Identify which cell holds the provided text, then report its [x, y] central coordinate. 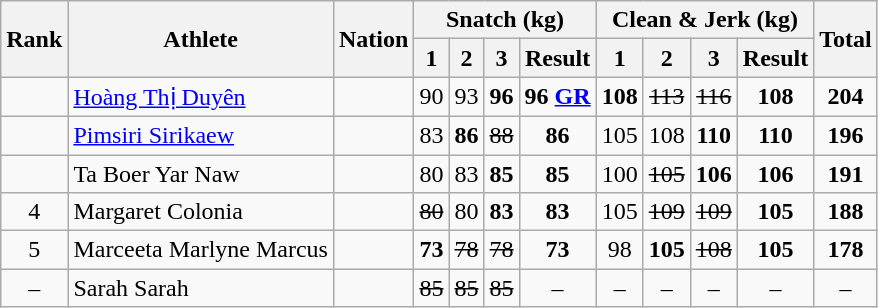
Rank [34, 39]
96 GR [558, 97]
113 [666, 97]
88 [502, 135]
188 [846, 212]
191 [846, 173]
Ta Boer Yar Naw [201, 173]
4 [34, 212]
Total [846, 39]
Hoàng Thị Duyên [201, 97]
Nation [373, 39]
96 [502, 97]
178 [846, 250]
Pimsiri Sirikaew [201, 135]
Clean & Jerk (kg) [705, 20]
Sarah Sarah [201, 288]
Athlete [201, 39]
90 [432, 97]
Snatch (kg) [505, 20]
100 [620, 173]
5 [34, 250]
204 [846, 97]
116 [714, 97]
196 [846, 135]
98 [620, 250]
93 [466, 97]
Marceeta Marlyne Marcus [201, 250]
Margaret Colonia [201, 212]
